Determine the [X, Y] coordinate at the center of the cell enclosing the given text.  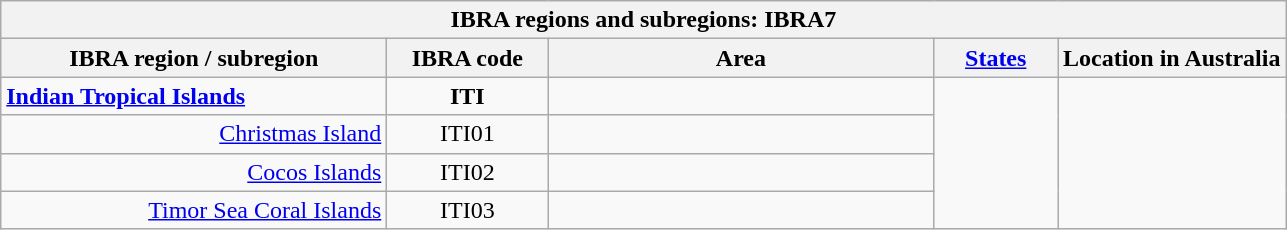
Location in Australia [1172, 58]
Timor Sea Coral Islands [194, 210]
IBRA code [468, 58]
ITI02 [468, 172]
ITI01 [468, 134]
ITI [468, 96]
Area [741, 58]
Cocos Islands [194, 172]
IBRA region / subregion [194, 58]
Christmas Island [194, 134]
States [996, 58]
Indian Tropical Islands [194, 96]
IBRA regions and subregions: IBRA7 [644, 20]
ITI03 [468, 210]
